Determine the (X, Y) coordinate at the center of the cell enclosing the given text.  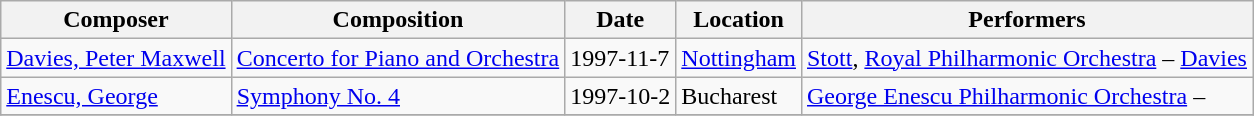
Composition (398, 20)
Performers (1026, 20)
Bucharest (739, 96)
George Enescu Philharmonic Orchestra – (1026, 96)
1997-11-7 (620, 58)
Nottingham (739, 58)
Enescu, George (116, 96)
1997-10-2 (620, 96)
Symphony No. 4 (398, 96)
Location (739, 20)
Date (620, 20)
Concerto for Piano and Orchestra (398, 58)
Davies, Peter Maxwell (116, 58)
Composer (116, 20)
Stott, Royal Philharmonic Orchestra – Davies (1026, 58)
